For the text-containing cell, return its midpoint in [X, Y] coordinate format. 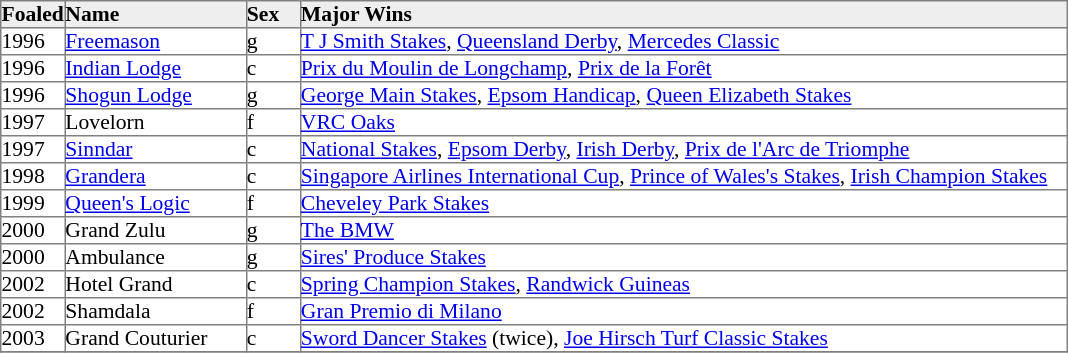
Hotel Grand [156, 284]
Shogun Lodge [156, 96]
VRC Oaks [683, 122]
Indian Lodge [156, 68]
Shamdala [156, 312]
1998 [33, 176]
Prix du Moulin de Longchamp, Prix de la Forêt [683, 68]
Grandera [156, 176]
Sinndar [156, 150]
Sword Dancer Stakes (twice), Joe Hirsch Turf Classic Stakes [683, 338]
Grand Zulu [156, 230]
1999 [33, 204]
Spring Champion Stakes, Randwick Guineas [683, 284]
The BMW [683, 230]
Queen's Logic [156, 204]
Major Wins [683, 14]
Gran Premio di Milano [683, 312]
Sires' Produce Stakes [683, 258]
Singapore Airlines International Cup, Prince of Wales's Stakes, Irish Champion Stakes [683, 176]
Lovelorn [156, 122]
Freemason [156, 42]
T J Smith Stakes, Queensland Derby, Mercedes Classic [683, 42]
Cheveley Park Stakes [683, 204]
National Stakes, Epsom Derby, Irish Derby, Prix de l'Arc de Triomphe [683, 150]
Sex [273, 14]
Ambulance [156, 258]
2003 [33, 338]
Foaled [33, 14]
George Main Stakes, Epsom Handicap, Queen Elizabeth Stakes [683, 96]
Name [156, 14]
Grand Couturier [156, 338]
